Search for the cell housing the specified text and yield its (x, y) center coordinate. 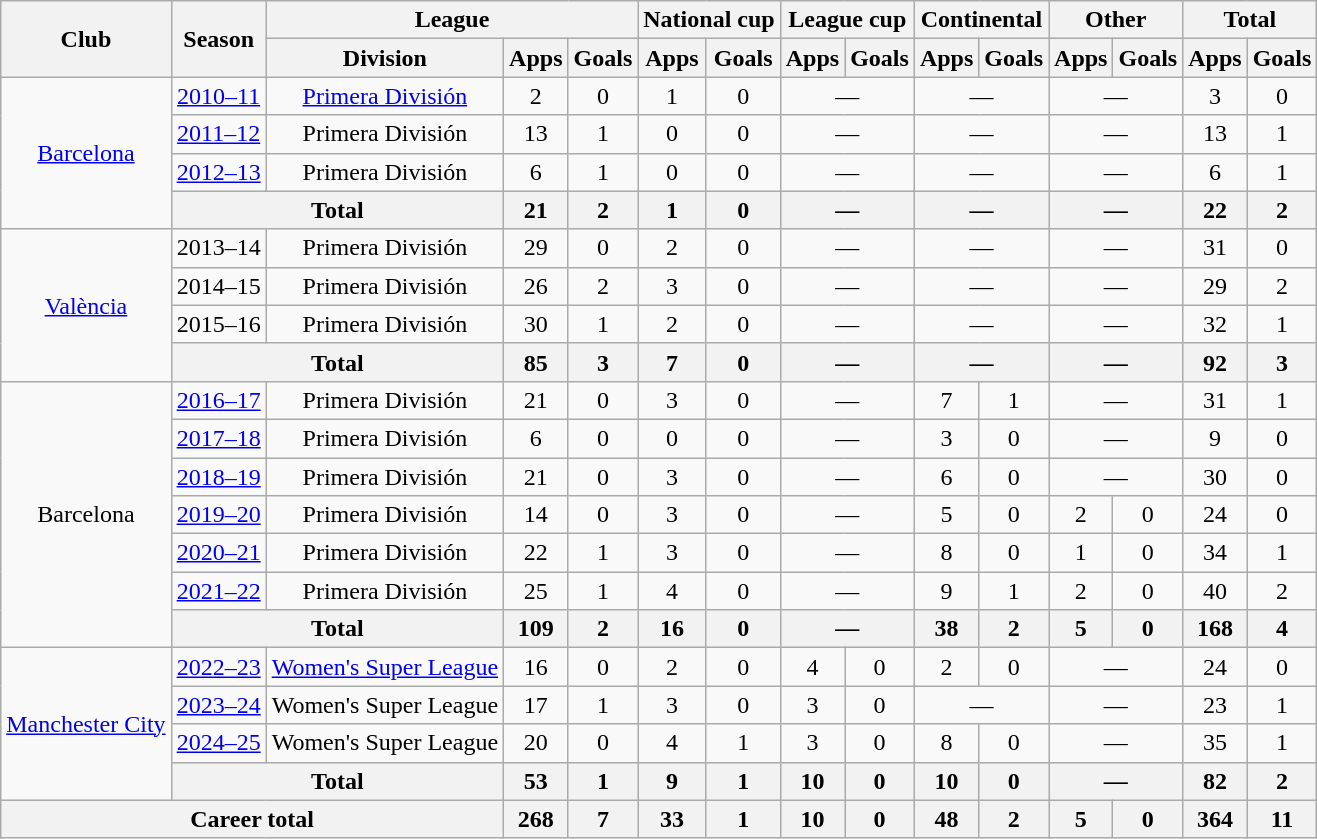
38 (946, 629)
League cup (847, 20)
2012–13 (218, 172)
League (452, 20)
35 (1215, 743)
2023–24 (218, 705)
Career total (252, 819)
2024–25 (218, 743)
Division (384, 58)
Season (218, 39)
33 (672, 819)
48 (946, 819)
23 (1215, 705)
20 (536, 743)
168 (1215, 629)
85 (536, 362)
26 (536, 286)
2019–20 (218, 515)
92 (1215, 362)
40 (1215, 591)
2018–19 (218, 477)
2020–21 (218, 553)
National cup (709, 20)
2014–15 (218, 286)
2013–14 (218, 248)
Manchester City (86, 724)
2010–11 (218, 96)
2015–16 (218, 324)
268 (536, 819)
25 (536, 591)
2021–22 (218, 591)
82 (1215, 781)
53 (536, 781)
2011–12 (218, 134)
Other (1116, 20)
Continental (981, 20)
109 (536, 629)
32 (1215, 324)
2017–18 (218, 438)
2022–23 (218, 667)
11 (1282, 819)
17 (536, 705)
Club (86, 39)
14 (536, 515)
2016–17 (218, 400)
34 (1215, 553)
364 (1215, 819)
València (86, 305)
